Determine the (x, y) coordinate at the center of the cell enclosing the given text.  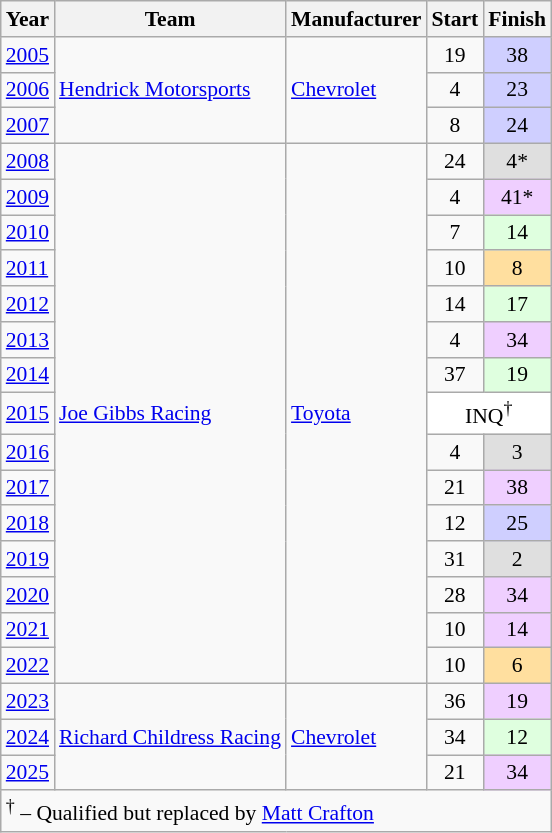
2012 (28, 304)
17 (517, 304)
2017 (28, 488)
2016 (28, 452)
Year (28, 19)
2021 (28, 630)
2013 (28, 340)
Hendrick Motorsports (170, 90)
2014 (28, 375)
3 (517, 452)
Manufacturer (356, 19)
2008 (28, 162)
6 (517, 666)
2023 (28, 702)
2018 (28, 524)
41* (517, 197)
31 (454, 559)
2005 (28, 55)
Team (170, 19)
2022 (28, 666)
2015 (28, 414)
2024 (28, 737)
2019 (28, 559)
2007 (28, 126)
2011 (28, 269)
Finish (517, 19)
† – Qualified but replaced by Matt Crafton (276, 812)
28 (454, 595)
Richard Childress Racing (170, 738)
25 (517, 524)
2009 (28, 197)
7 (454, 233)
Start (454, 19)
36 (454, 702)
INQ† (488, 414)
Toyota (356, 414)
2025 (28, 773)
2010 (28, 233)
Joe Gibbs Racing (170, 414)
2006 (28, 90)
37 (454, 375)
4* (517, 162)
23 (517, 90)
2020 (28, 595)
2 (517, 559)
